Return the (x, y) coordinate for the center point of the cell that contains the specified text.  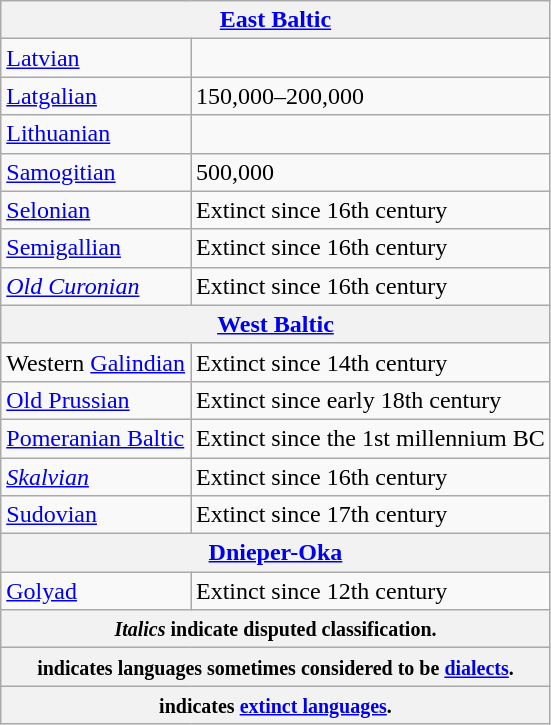
West Baltic (276, 324)
Extinct since 17th century (370, 515)
Lithuanian (96, 134)
East Baltic (276, 20)
Pomeranian Baltic (96, 438)
indicates extinct languages. (276, 705)
Samogitian (96, 172)
Old Curonian (96, 286)
Dnieper-Oka (276, 553)
Sudovian (96, 515)
Latvian (96, 58)
150,000–200,000 (370, 96)
Italics indicate disputed classification. (276, 629)
Old Prussian (96, 400)
Selonian (96, 210)
Extinct since 12th century (370, 591)
Golyad (96, 591)
Semigallian (96, 248)
Extinct since the 1st millennium BC (370, 438)
Skalvian (96, 477)
indicates languages sometimes considered to be dialects. (276, 667)
Extinct since 14th century (370, 362)
Extinct since early 18th century (370, 400)
Latgalian (96, 96)
500,000 (370, 172)
Western Galindian (96, 362)
